Find where the given text appears and provide that cell's center as [X, Y] coordinate. 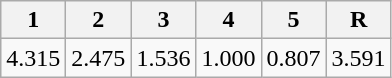
R [358, 20]
3.591 [358, 58]
0.807 [294, 58]
2 [98, 20]
1 [34, 20]
1.536 [164, 58]
4 [228, 20]
3 [164, 20]
1.000 [228, 58]
2.475 [98, 58]
5 [294, 20]
4.315 [34, 58]
